Identify which cell holds the provided text, then report its (x, y) central coordinate. 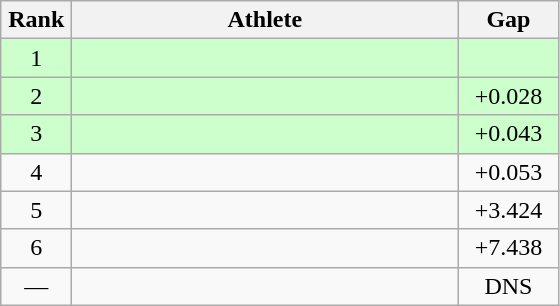
+0.028 (508, 96)
5 (36, 210)
+0.053 (508, 172)
4 (36, 172)
— (36, 286)
+7.438 (508, 248)
6 (36, 248)
2 (36, 96)
3 (36, 134)
1 (36, 58)
Rank (36, 20)
+0.043 (508, 134)
Athlete (265, 20)
+3.424 (508, 210)
DNS (508, 286)
Gap (508, 20)
